Extract the [X, Y] coordinate from the center of the cell holding the provided text.  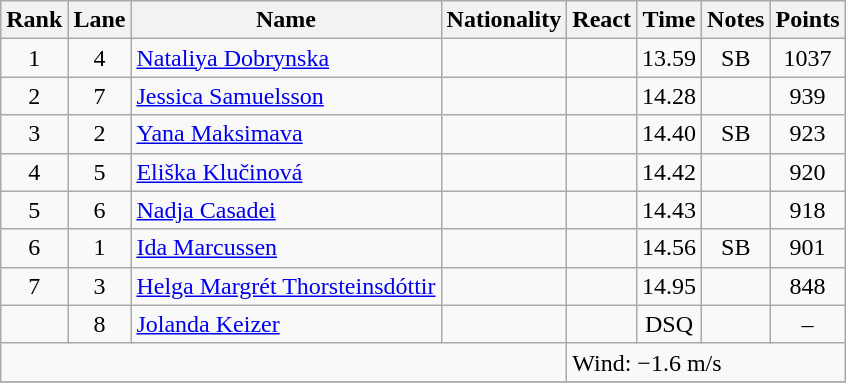
Jessica Samuelsson [286, 96]
923 [808, 134]
14.28 [668, 96]
848 [808, 286]
Yana Maksimava [286, 134]
Name [286, 20]
920 [808, 172]
901 [808, 248]
– [808, 324]
14.40 [668, 134]
Points [808, 20]
Wind: −1.6 m/s [706, 362]
8 [100, 324]
Eliška Klučinová [286, 172]
Helga Margrét Thorsteinsdóttir [286, 286]
939 [808, 96]
Lane [100, 20]
14.56 [668, 248]
Nataliya Dobrynska [286, 58]
Ida Marcussen [286, 248]
Rank [34, 20]
14.95 [668, 286]
Time [668, 20]
13.59 [668, 58]
Notes [736, 20]
React [602, 20]
Jolanda Keizer [286, 324]
14.42 [668, 172]
Nadja Casadei [286, 210]
918 [808, 210]
1037 [808, 58]
14.43 [668, 210]
Nationality [504, 20]
DSQ [668, 324]
